Identify which cell holds the provided text, then report its (X, Y) central coordinate. 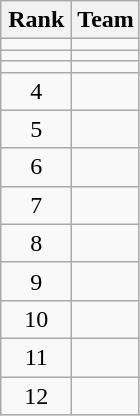
Team (106, 20)
4 (36, 91)
8 (36, 243)
11 (36, 357)
5 (36, 129)
12 (36, 395)
9 (36, 281)
7 (36, 205)
10 (36, 319)
6 (36, 167)
Rank (36, 20)
